Find where the given text appears and provide that cell's center as (X, Y) coordinate. 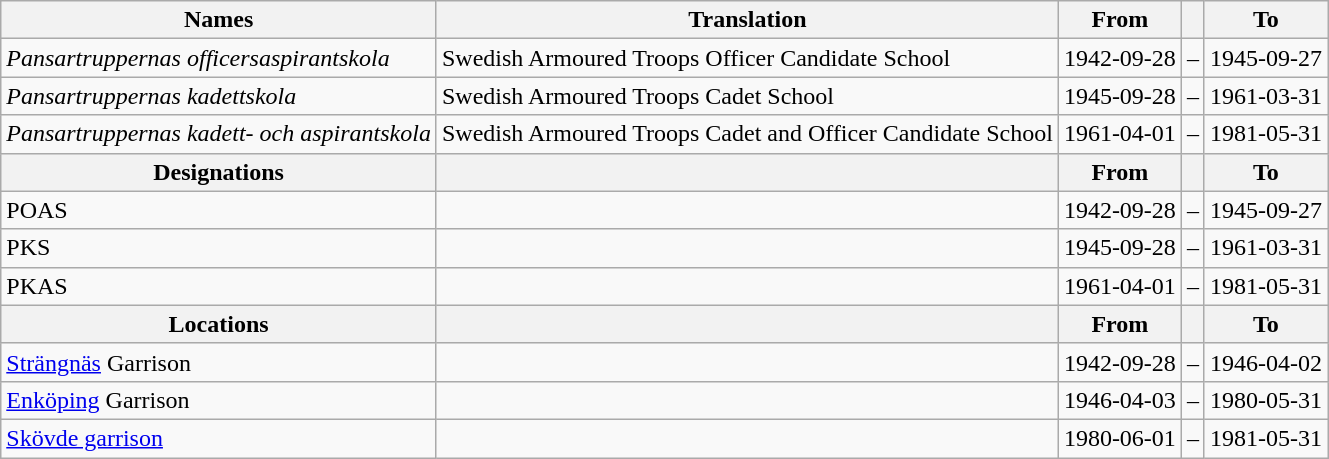
Strängnäs Garrison (219, 362)
Skövde garrison (219, 438)
POAS (219, 210)
1980-05-31 (1266, 400)
1946-04-03 (1120, 400)
1980-06-01 (1120, 438)
Enköping Garrison (219, 400)
Pansartruppernas officersaspirantskola (219, 58)
1946-04-02 (1266, 362)
Designations (219, 172)
Locations (219, 324)
PKAS (219, 286)
PKS (219, 248)
Swedish Armoured Troops Cadet and Officer Candidate School (747, 134)
Translation (747, 20)
Swedish Armoured Troops Cadet School (747, 96)
Pansartruppernas kadett- och aspirantskola (219, 134)
Names (219, 20)
Pansartruppernas kadettskola (219, 96)
Swedish Armoured Troops Officer Candidate School (747, 58)
